Detect which cell encompasses the target text, then output its [X, Y] center coordinate. 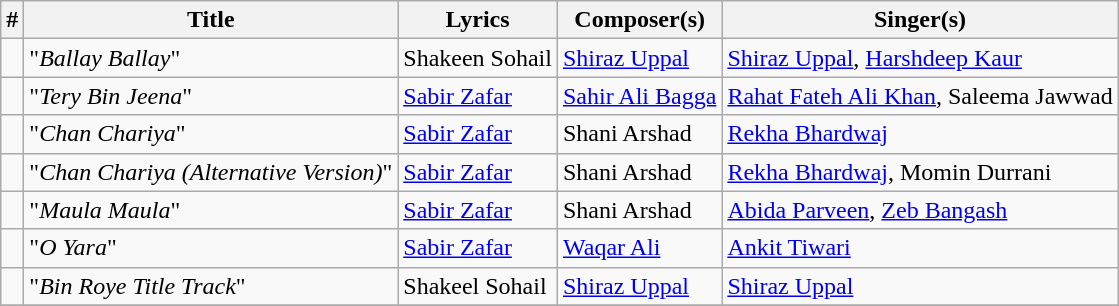
Shakeel Sohail [478, 286]
Composer(s) [639, 20]
Rekha Bhardwaj, Momin Durrani [920, 172]
Rekha Bhardwaj [920, 134]
Abida Parveen, Zeb Bangash [920, 210]
"O Yara" [211, 248]
Rahat Fateh Ali Khan, Saleema Jawwad [920, 96]
"Maula Maula" [211, 210]
"Ballay Ballay" [211, 58]
"Tery Bin Jeena" [211, 96]
Shakeen Sohail [478, 58]
Title [211, 20]
Singer(s) [920, 20]
"Chan Chariya" [211, 134]
Lyrics [478, 20]
Shiraz Uppal, Harshdeep Kaur [920, 58]
Sahir Ali Bagga [639, 96]
"Bin Roye Title Track" [211, 286]
"Chan Chariya (Alternative Version)" [211, 172]
# [12, 20]
Waqar Ali [639, 248]
Ankit Tiwari [920, 248]
